Detect which cell encompasses the target text, then output its [X, Y] center coordinate. 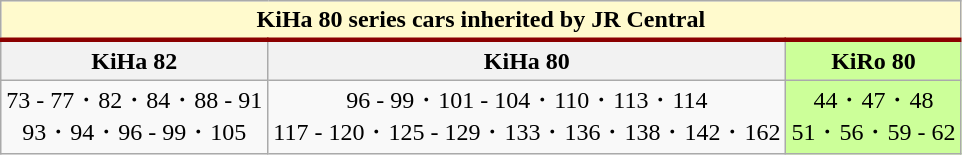
44・47・4851・56・59 - 62 [874, 117]
KiHa 82 [134, 60]
KiHa 80 [527, 60]
KiRo 80 [874, 60]
96 - 99・101 - 104・110・113・114117 - 120・125 - 129・133・136・138・142・162 [527, 117]
73 - 77・82・84・88 - 9193・94・96 - 99・105 [134, 117]
KiHa 80 series cars inherited by JR Central [481, 21]
